Return (X, Y) of the center of cell containing provided text 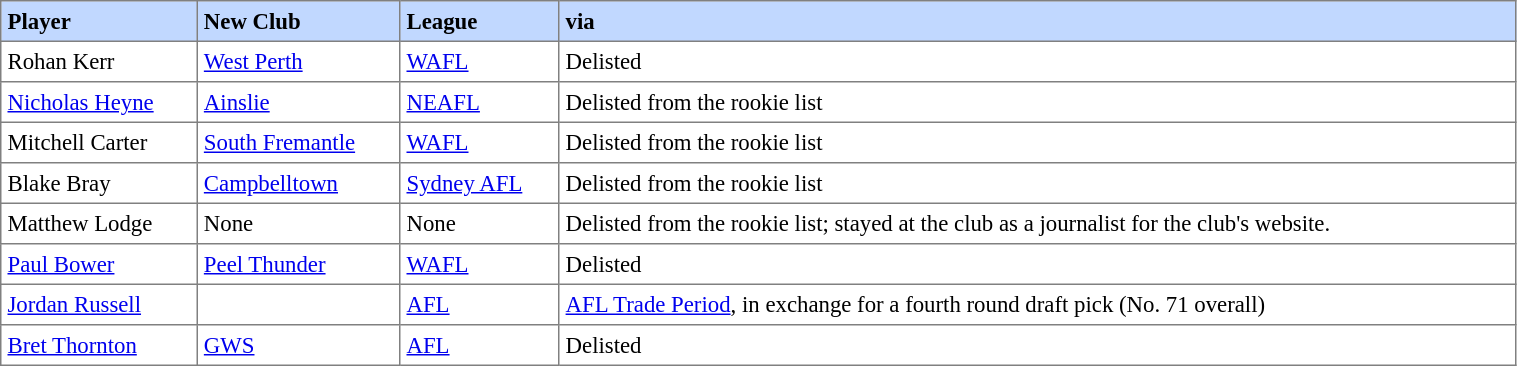
Ainslie (298, 102)
Bret Thornton (99, 345)
Campbelltown (298, 183)
Mitchell Carter (99, 142)
South Fremantle (298, 142)
Nicholas Heyne (99, 102)
NEAFL (480, 102)
via (1038, 21)
Rohan Kerr (99, 61)
Peel Thunder (298, 264)
Blake Bray (99, 183)
GWS (298, 345)
Paul Bower (99, 264)
Jordan Russell (99, 304)
West Perth (298, 61)
Player (99, 21)
Delisted from the rookie list; stayed at the club as a journalist for the club's website. (1038, 223)
Matthew Lodge (99, 223)
Sydney AFL (480, 183)
New Club (298, 21)
League (480, 21)
AFL Trade Period, in exchange for a fourth round draft pick (No. 71 overall) (1038, 304)
